Output the (x, y) coordinate of the center of the cell containing the given text.  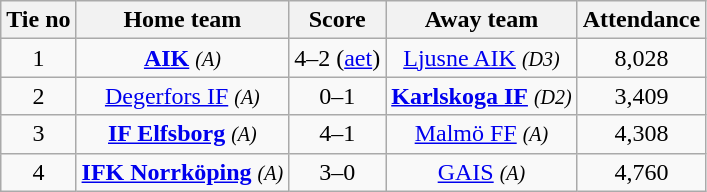
3 (38, 134)
4 (38, 172)
Away team (482, 20)
1 (38, 58)
IFK Norrköping (A) (182, 172)
IF Elfsborg (A) (182, 134)
Tie no (38, 20)
4,308 (641, 134)
3,409 (641, 96)
GAIS (A) (482, 172)
2 (38, 96)
Karlskoga IF (D2) (482, 96)
Attendance (641, 20)
Score (338, 20)
3–0 (338, 172)
Home team (182, 20)
Ljusne AIK (D3) (482, 58)
4–1 (338, 134)
AIK (A) (182, 58)
8,028 (641, 58)
4,760 (641, 172)
4–2 (aet) (338, 58)
Malmö FF (A) (482, 134)
Degerfors IF (A) (182, 96)
0–1 (338, 96)
